Find where the given text appears and provide that cell's center as [X, Y] coordinate. 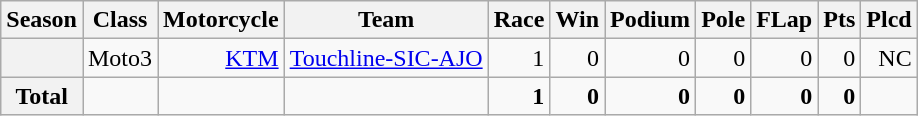
NC [889, 58]
Race [519, 20]
Win [578, 20]
Moto3 [120, 58]
Team [386, 20]
Pts [840, 20]
Total [42, 96]
Class [120, 20]
KTM [222, 58]
Plcd [889, 20]
Podium [650, 20]
FLap [784, 20]
Season [42, 20]
Touchline-SIC-AJO [386, 58]
Motorcycle [222, 20]
Pole [724, 20]
